Detect which cell encompasses the target text, then output its [X, Y] center coordinate. 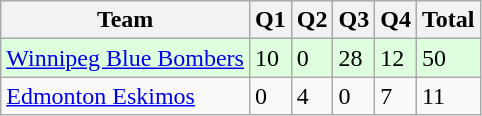
Q3 [354, 20]
4 [312, 96]
10 [270, 58]
50 [448, 58]
12 [396, 58]
Q2 [312, 20]
Total [448, 20]
28 [354, 58]
Edmonton Eskimos [126, 96]
Q1 [270, 20]
11 [448, 96]
Winnipeg Blue Bombers [126, 58]
Team [126, 20]
7 [396, 96]
Q4 [396, 20]
